Capture the cell that displays the provided text and extract its (X, Y) central coordinate. 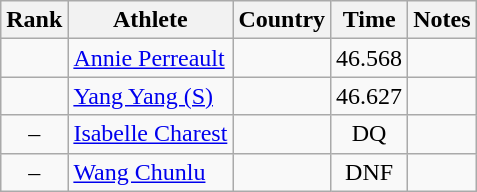
Rank (34, 20)
Athlete (150, 20)
Notes (442, 20)
Annie Perreault (150, 58)
46.568 (370, 58)
Yang Yang (S) (150, 96)
Wang Chunlu (150, 172)
46.627 (370, 96)
Time (370, 20)
Country (282, 20)
Isabelle Charest (150, 134)
DNF (370, 172)
DQ (370, 134)
